Locate the cell with the specified text and output its [X, Y] center coordinate. 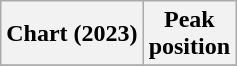
Chart (2023) [72, 34]
Peakposition [189, 34]
